For the text-containing cell, return its midpoint in [x, y] coordinate format. 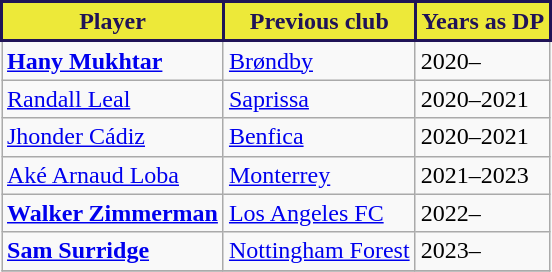
Brøndby [319, 60]
2023– [482, 251]
2021–2023 [482, 175]
Player [113, 22]
Walker Zimmerman [113, 213]
Los Angeles FC [319, 213]
Sam Surridge [113, 251]
2020– [482, 60]
Aké Arnaud Loba [113, 175]
Nottingham Forest [319, 251]
Hany Mukhtar [113, 60]
Years as DP [482, 22]
Randall Leal [113, 99]
Jhonder Cádiz [113, 137]
Monterrey [319, 175]
Saprissa [319, 99]
Previous club [319, 22]
Benfica [319, 137]
2022– [482, 213]
